Locate the cell with the specified text and output its (x, y) center coordinate. 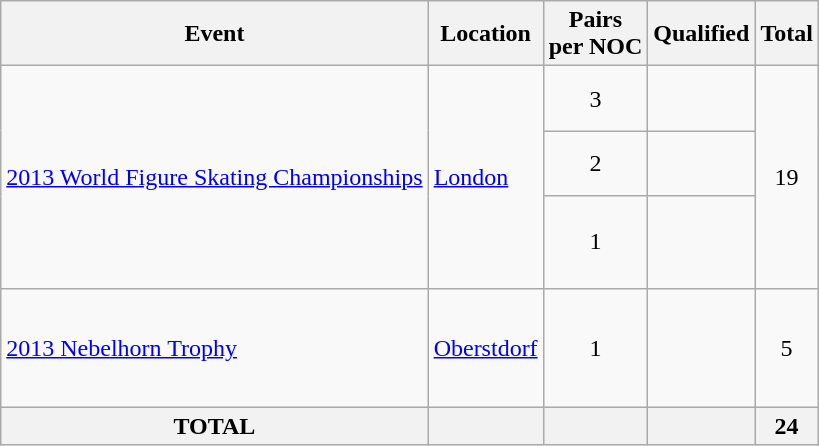
London (486, 177)
3 (596, 98)
19 (787, 177)
Event (214, 34)
24 (787, 426)
Location (486, 34)
Qualified (702, 34)
Oberstdorf (486, 348)
2 (596, 164)
TOTAL (214, 426)
Pairs per NOC (596, 34)
2013 Nebelhorn Trophy (214, 348)
Total (787, 34)
5 (787, 348)
2013 World Figure Skating Championships (214, 177)
